Locate the cell with the specified text and output its [X, Y] center coordinate. 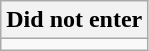
Did not enter [74, 20]
